Detect which cell encompasses the target text, then output its (x, y) center coordinate. 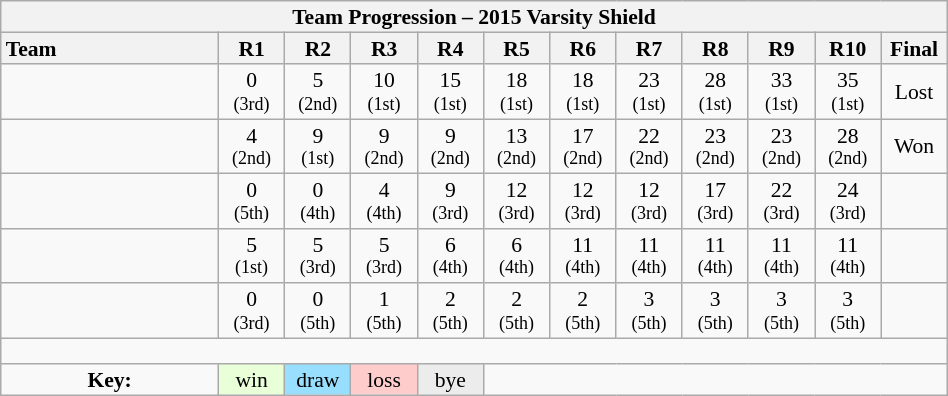
R8 (715, 49)
R3 (384, 49)
28 (1st) (715, 92)
bye (450, 380)
R6 (583, 49)
draw (318, 380)
35 (1st) (848, 92)
Team Progression – 2015 Varsity Shield (474, 17)
5 (1st) (251, 256)
24 (3rd) (848, 202)
1 (5th) (384, 312)
4 (4th) (384, 202)
28 (2nd) (848, 146)
Lost (914, 92)
0 (4th) (318, 202)
9 (1st) (318, 146)
R10 (848, 49)
loss (384, 380)
4 (2nd) (251, 146)
23 (1st) (649, 92)
22 (2nd) (649, 146)
R9 (781, 49)
22 (3rd) (781, 202)
win (251, 380)
13 (2nd) (516, 146)
R2 (318, 49)
Key: (110, 380)
33 (1st) (781, 92)
10 (1st) (384, 92)
R5 (516, 49)
17 (2nd) (583, 146)
15 (1st) (450, 92)
5 (2nd) (318, 92)
Team (110, 49)
R4 (450, 49)
17 (3rd) (715, 202)
R1 (251, 49)
Won (914, 146)
Final (914, 49)
9 (3rd) (450, 202)
R7 (649, 49)
